Scan for the cell matching the given text and deliver its (x, y) coordinate at center. 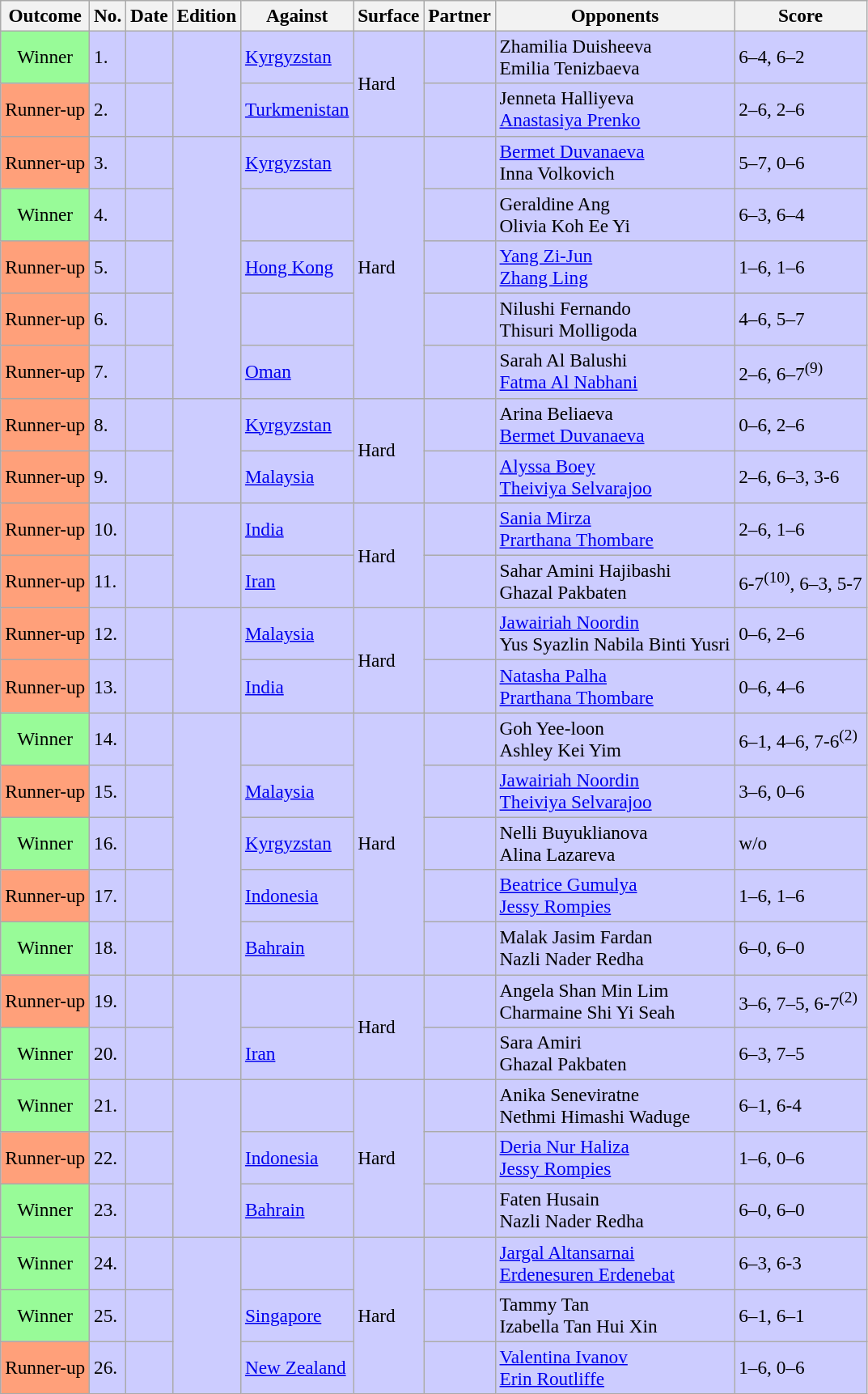
Alyssa Boey Theiviya Selvarajoo (615, 476)
Hong Kong (298, 267)
21. (108, 1105)
No. (108, 15)
Nilushi Fernando Thisuri Molligoda (615, 319)
5–7, 0–6 (801, 162)
Oman (298, 372)
0–6, 4–6 (801, 686)
14. (108, 738)
25. (108, 1316)
4–6, 5–7 (801, 319)
20. (108, 1053)
3. (108, 162)
13. (108, 686)
18. (108, 948)
Valentina Ivanov Erin Routliffe (615, 1367)
11. (108, 581)
22. (108, 1157)
17. (108, 896)
Beatrice Gumulya Jessy Rompies (615, 896)
3–6, 7–5, 6-7(2) (801, 1000)
New Zealand (298, 1367)
Jawairiah Noordin Yus Syazlin Nabila Binti Yusri (615, 634)
Bermet Duvanaeva Inna Volkovich (615, 162)
Sahar Amini Hajibashi Ghazal Pakbaten (615, 581)
Anika Seneviratne Nethmi Himashi Waduge (615, 1105)
Yang Zi-Jun Zhang Ling (615, 267)
2–6, 2–6 (801, 110)
8. (108, 424)
19. (108, 1000)
Turkmenistan (298, 110)
Nelli Buyuklianova Alina Lazareva (615, 843)
Arina Beliaeva Bermet Duvanaeva (615, 424)
2. (108, 110)
Natasha Palha Prarthana Thombare (615, 686)
Jenneta Halliyeva Anastasiya Prenko (615, 110)
Opponents (615, 15)
Angela Shan Min Lim Charmaine Shi Yi Seah (615, 1000)
6–3, 6-3 (801, 1262)
6–1, 6–1 (801, 1316)
9. (108, 476)
5. (108, 267)
Goh Yee-loon Ashley Kei Yim (615, 738)
23. (108, 1210)
Date (149, 15)
Tammy Tan Izabella Tan Hui Xin (615, 1316)
7. (108, 372)
Partner (459, 15)
6–4, 6–2 (801, 57)
Sarah Al Balushi Fatma Al Nabhani (615, 372)
2–6, 1–6 (801, 529)
16. (108, 843)
Sara Amiri Ghazal Pakbaten (615, 1053)
Jawairiah Noordin Theiviya Selvarajoo (615, 791)
6–1, 4–6, 7-6(2) (801, 738)
12. (108, 634)
3–6, 0–6 (801, 791)
6–1, 6-4 (801, 1105)
6-7(10), 6–3, 5-7 (801, 581)
2–6, 6–7(9) (801, 372)
Malak Jasim Fardan Nazli Nader Redha (615, 948)
Zhamilia Duisheeva Emilia Tenizbaeva (615, 57)
Jargal Altansarnai Erdenesuren Erdenebat (615, 1262)
Singapore (298, 1316)
1. (108, 57)
26. (108, 1367)
6. (108, 319)
2–6, 6–3, 3-6 (801, 476)
Sania Mirza Prarthana Thombare (615, 529)
Outcome (45, 15)
Edition (207, 15)
Against (298, 15)
Deria Nur Haliza Jessy Rompies (615, 1157)
Faten Husain Nazli Nader Redha (615, 1210)
w/o (801, 843)
Surface (388, 15)
Score (801, 15)
4. (108, 214)
15. (108, 791)
6–3, 7–5 (801, 1053)
6–3, 6–4 (801, 214)
24. (108, 1262)
10. (108, 529)
Geraldine Ang Olivia Koh Ee Yi (615, 214)
